Provide the (x, y) coordinate of the cell's center where the given text is located.  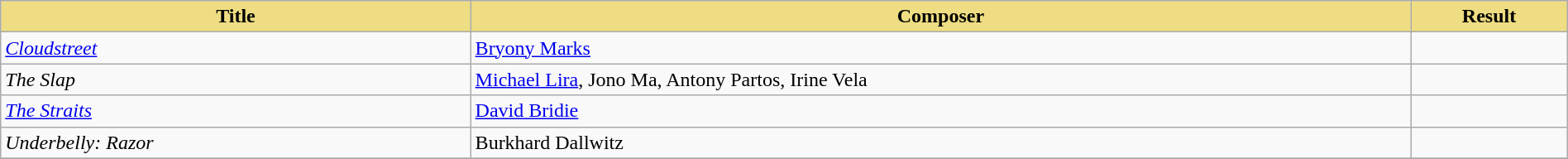
The Straits (236, 111)
Bryony Marks (941, 48)
Cloudstreet (236, 48)
Title (236, 17)
Burkhard Dallwitz (941, 142)
Composer (941, 17)
Result (1489, 17)
The Slap (236, 79)
David Bridie (941, 111)
Underbelly: Razor (236, 142)
Michael Lira, Jono Ma, Antony Partos, Irine Vela (941, 79)
